Return the (x, y) coordinate for the center point of the cell that contains the specified text.  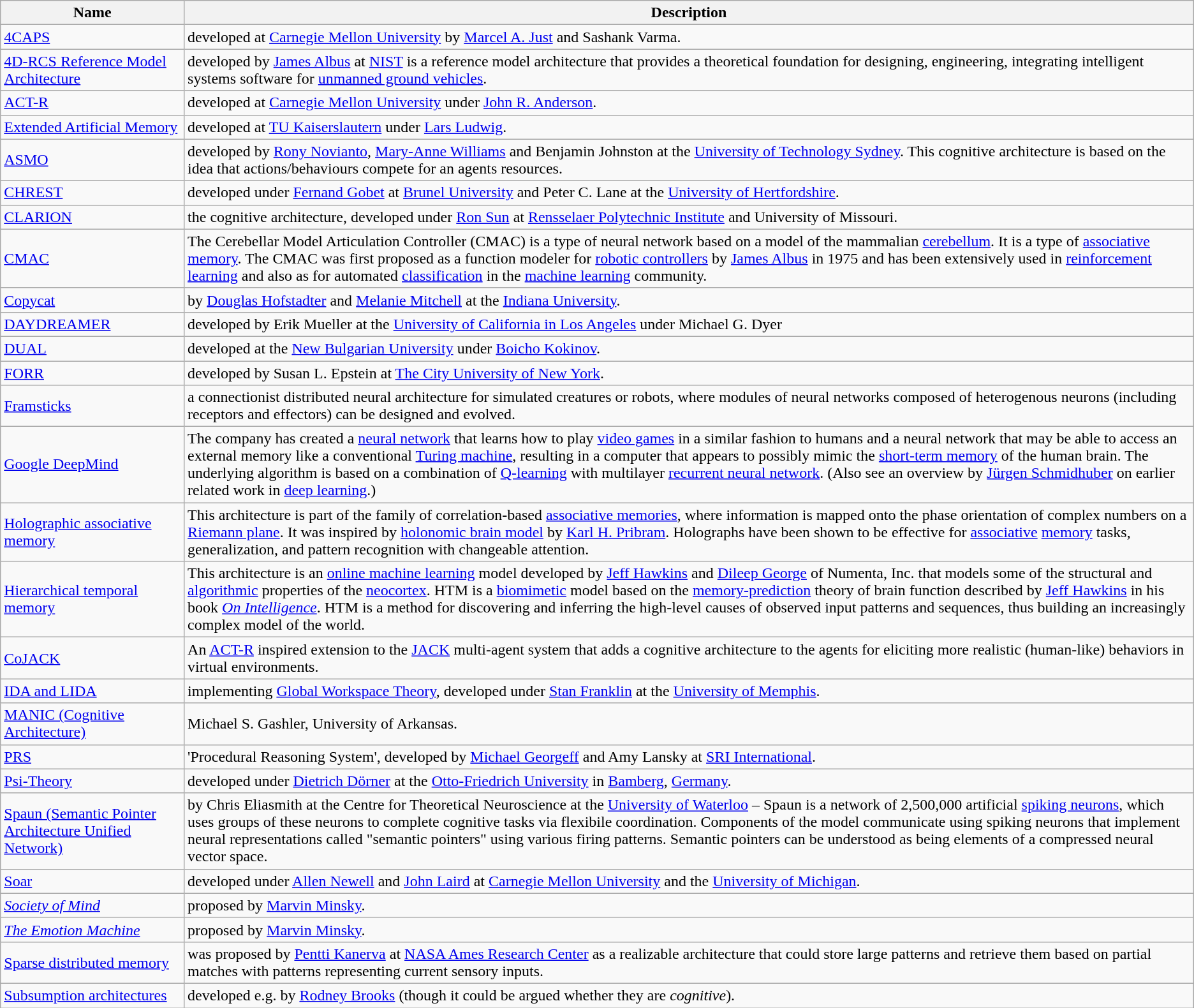
Holographic associative memory (92, 532)
developed by Erik Mueller at the University of California in Los Angeles under Michael G. Dyer (689, 324)
CLARION (92, 217)
developed at TU Kaiserslautern under Lars Ludwig. (689, 127)
CMAC (92, 258)
implementing Global Workspace Theory, developed under Stan Franklin at the University of Memphis. (689, 691)
DUAL (92, 348)
4D-RCS Reference Model Architecture (92, 70)
developed e.g. by Rodney Brooks (though it could be argued whether they are cognitive). (689, 995)
Psi-Theory (92, 781)
Framsticks (92, 406)
Soar (92, 881)
Description (689, 13)
4CAPS (92, 37)
developed under Allen Newell and John Laird at Carnegie Mellon University and the University of Michigan. (689, 881)
Society of Mind (92, 905)
ASMO (92, 159)
developed under Dietrich Dörner at the Otto-Friedrich University in Bamberg, Germany. (689, 781)
IDA and LIDA (92, 691)
by Douglas Hofstadter and Melanie Mitchell at the Indiana University. (689, 300)
Copycat (92, 300)
DAYDREAMER (92, 324)
CHREST (92, 193)
MANIC (Cognitive Architecture) (92, 723)
Spaun (Semantic Pointer Architecture Unified Network) (92, 831)
developed by Susan L. Epstein at The City University of New York. (689, 373)
FORR (92, 373)
'Procedural Reasoning System', developed by Michael Georgeff and Amy Lansky at SRI International. (689, 757)
Michael S. Gashler, University of Arkansas. (689, 723)
Name (92, 13)
ACT-R (92, 103)
Google DeepMind (92, 464)
The Emotion Machine (92, 930)
developed at Carnegie Mellon University under John R. Anderson. (689, 103)
Sparse distributed memory (92, 962)
Hierarchical temporal memory (92, 600)
developed at the New Bulgarian University under Boicho Kokinov. (689, 348)
Subsumption architectures (92, 995)
CoJACK (92, 658)
the cognitive architecture, developed under Ron Sun at Rensselaer Polytechnic Institute and University of Missouri. (689, 217)
developed under Fernand Gobet at Brunel University and Peter C. Lane at the University of Hertfordshire. (689, 193)
PRS (92, 757)
developed at Carnegie Mellon University by Marcel A. Just and Sashank Varma. (689, 37)
Extended Artificial Memory (92, 127)
